For the text-containing cell, return its midpoint in [x, y] coordinate format. 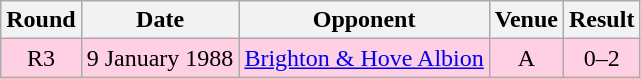
A [526, 58]
9 January 1988 [160, 58]
Brighton & Hove Albion [364, 58]
Result [602, 20]
0–2 [602, 58]
Venue [526, 20]
R3 [41, 58]
Date [160, 20]
Opponent [364, 20]
Round [41, 20]
